Determine the [X, Y] coordinate at the center of the cell enclosing the given text.  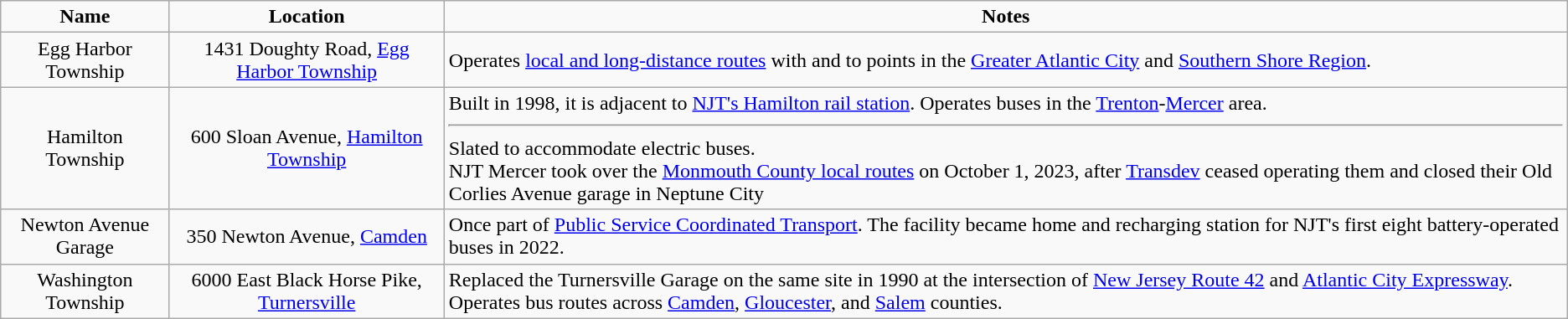
Location [307, 17]
Name [85, 17]
350 Newton Avenue, Camden [307, 236]
Egg Harbor Township [85, 60]
Notes [1005, 17]
Washington Township [85, 291]
600 Sloan Avenue, Hamilton Township [307, 148]
1431 Doughty Road, Egg Harbor Township [307, 60]
6000 East Black Horse Pike, Turnersville [307, 291]
Operates local and long-distance routes with and to points in the Greater Atlantic City and Southern Shore Region. [1005, 60]
Newton Avenue Garage [85, 236]
Hamilton Township [85, 148]
